Search for the cell housing the specified text and yield its [X, Y] center coordinate. 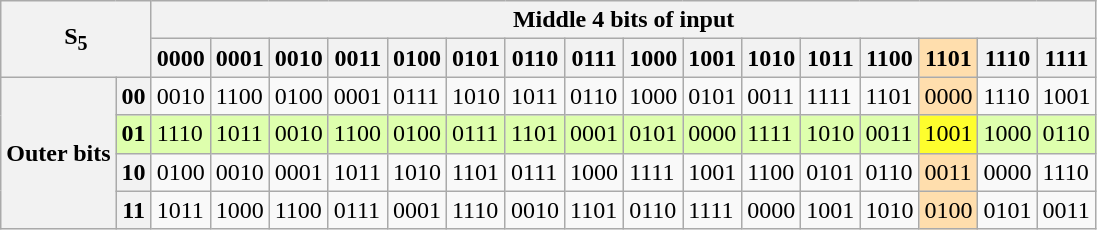
S5 [76, 39]
Outer bits [58, 153]
11 [134, 210]
Middle 4 bits of input [624, 20]
01 [134, 134]
10 [134, 172]
00 [134, 96]
